Find where the given text appears and provide that cell's center as [X, Y] coordinate. 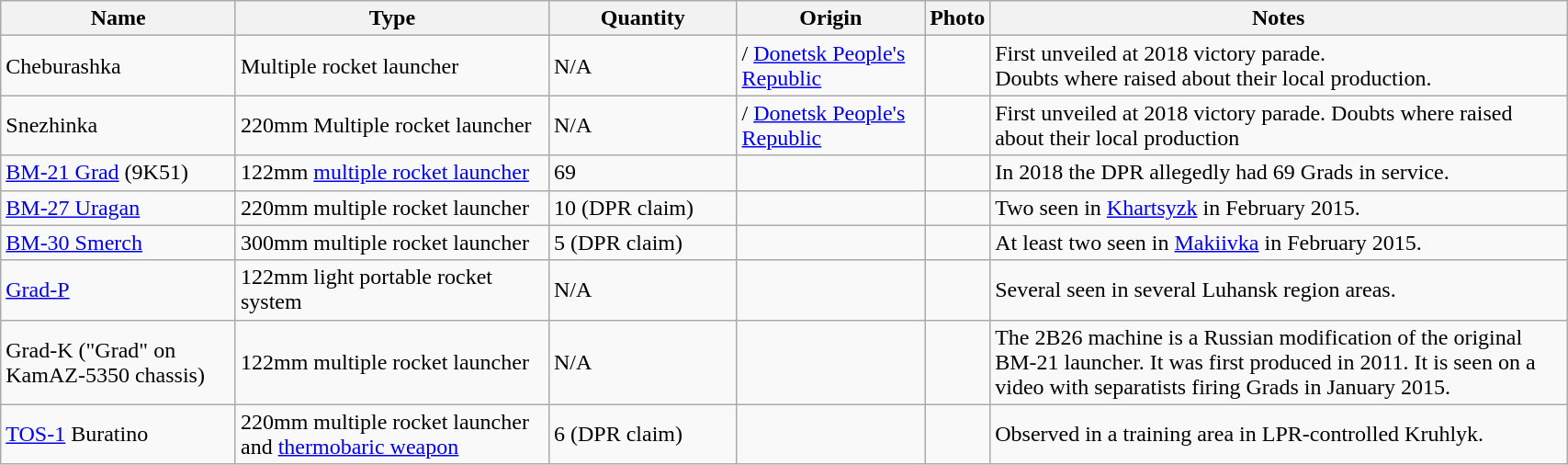
Multiple rocket launcher [391, 66]
6 (DPR claim) [643, 434]
Grad-K ("Grad" on KamAZ-5350 chassis) [118, 362]
220mm multiple rocket launcher [391, 208]
Grad-P [118, 290]
Notes [1279, 18]
Cheburashka [118, 66]
Observed in a training area in LPR-controlled Kruhlyk. [1279, 434]
Type [391, 18]
122mm light portable rocket system [391, 290]
Name [118, 18]
220mm multiple rocket launcher and thermobaric weapon [391, 434]
220mm Multiple rocket launcher [391, 125]
In 2018 the DPR allegedly had 69 Grads in service. [1279, 173]
Two seen in Khartsyzk in February 2015. [1279, 208]
69 [643, 173]
BM-30 Smerch [118, 243]
BM-27 Uragan [118, 208]
First unveiled at 2018 victory parade. Doubts where raised about their local production [1279, 125]
First unveiled at 2018 victory parade.Doubts where raised about their local production. [1279, 66]
Origin [830, 18]
At least two seen in Makiivka in February 2015. [1279, 243]
Quantity [643, 18]
Several seen in several Luhansk region areas. [1279, 290]
Photo [957, 18]
BM-21 Grad (9K51) [118, 173]
Snezhinka [118, 125]
300mm multiple rocket launcher [391, 243]
5 (DPR claim) [643, 243]
TOS-1 Buratino [118, 434]
10 (DPR claim) [643, 208]
